From the cell containing the given text, extract its center point as (X, Y) coordinate. 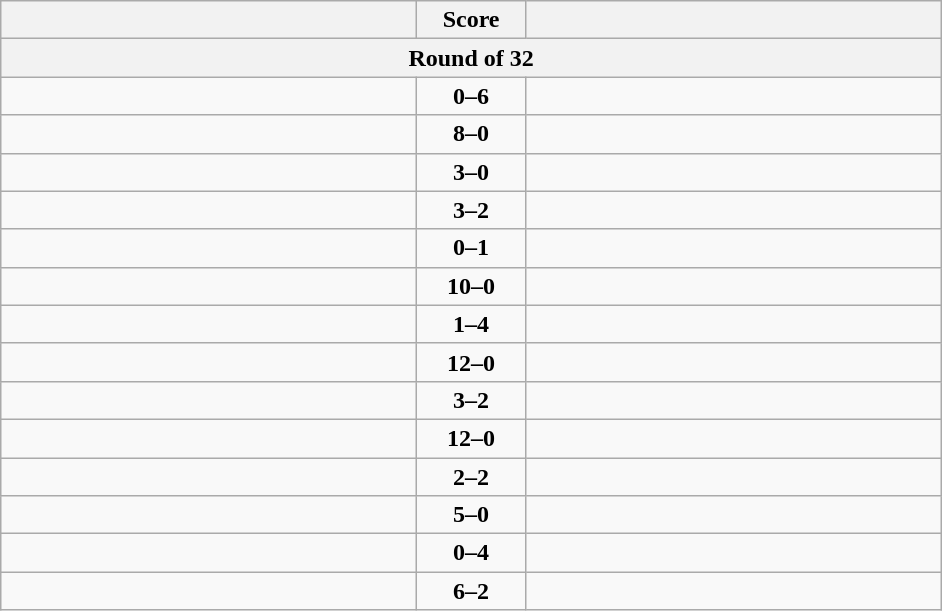
1–4 (472, 324)
3–0 (472, 172)
8–0 (472, 134)
0–1 (472, 248)
10–0 (472, 286)
0–6 (472, 96)
2–2 (472, 477)
Score (472, 20)
0–4 (472, 553)
Round of 32 (472, 58)
6–2 (472, 591)
5–0 (472, 515)
